Capture the cell that displays the provided text and extract its [X, Y] central coordinate. 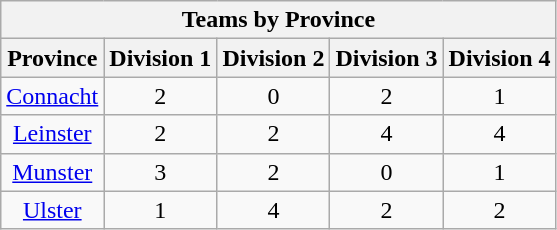
Division 2 [274, 58]
Ulster [52, 210]
Division 4 [500, 58]
Division 1 [160, 58]
Province [52, 58]
3 [160, 172]
Teams by Province [278, 20]
Munster [52, 172]
Connacht [52, 96]
Division 3 [386, 58]
Leinster [52, 134]
